Pinpoint the cell where the given text exists, returning its [x, y] midpoint coordinate. 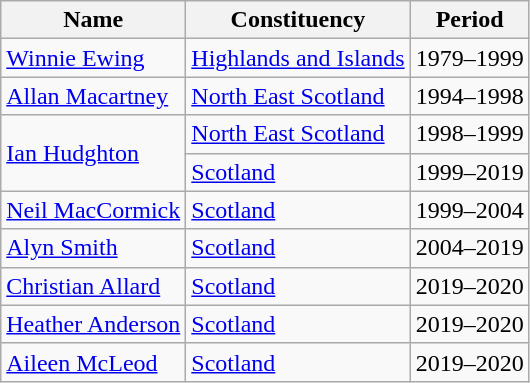
Allan Macartney [94, 96]
Winnie Ewing [94, 58]
Aileen McLeod [94, 362]
1999–2004 [470, 210]
Christian Allard [94, 286]
1999–2019 [470, 172]
Neil MacCormick [94, 210]
Highlands and Islands [298, 58]
2004–2019 [470, 248]
Ian Hudghton [94, 153]
Alyn Smith [94, 248]
1994–1998 [470, 96]
Name [94, 20]
Period [470, 20]
Heather Anderson [94, 324]
1998–1999 [470, 134]
Constituency [298, 20]
1979–1999 [470, 58]
